Extract the (X, Y) coordinate from the center of the cell holding the provided text.  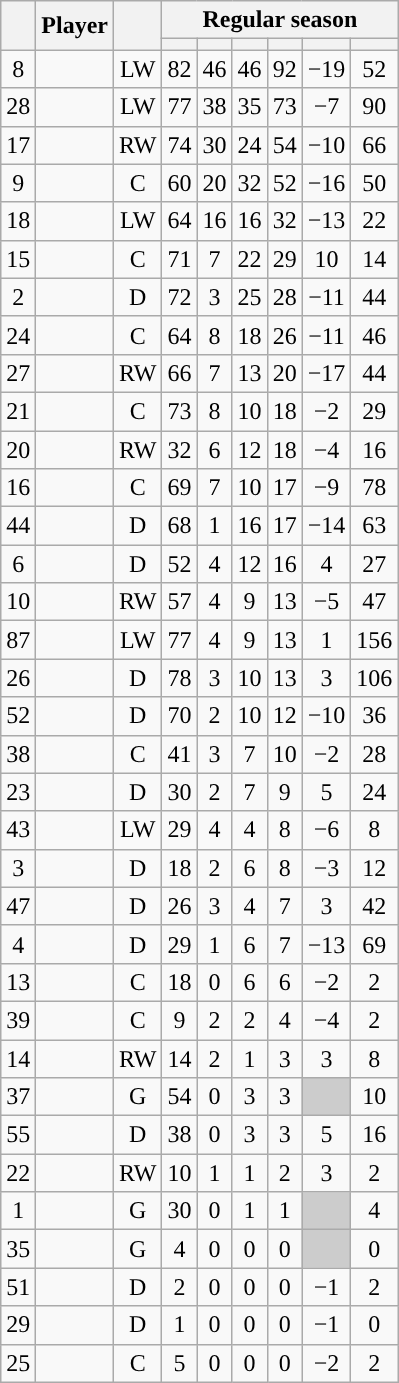
−7 (326, 107)
90 (374, 107)
63 (374, 526)
−17 (326, 373)
82 (180, 69)
87 (18, 640)
−9 (326, 488)
60 (180, 183)
39 (18, 1020)
−19 (326, 69)
55 (18, 1135)
−5 (326, 602)
74 (180, 145)
92 (284, 69)
72 (180, 297)
57 (180, 602)
36 (374, 716)
−6 (326, 830)
23 (18, 792)
Player (75, 26)
21 (18, 411)
156 (374, 640)
51 (18, 1287)
−3 (326, 868)
Regular season (280, 20)
43 (18, 830)
50 (374, 183)
−16 (326, 183)
41 (180, 754)
70 (180, 716)
−14 (326, 526)
68 (180, 526)
71 (180, 259)
42 (374, 906)
37 (18, 1097)
106 (374, 678)
15 (18, 259)
